Find where the given text appears and provide that cell's center as [x, y] coordinate. 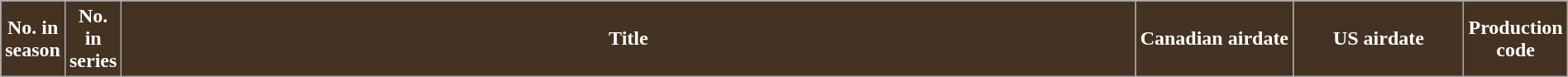
Canadian airdate [1214, 39]
Title [629, 39]
Production code [1515, 39]
US airdate [1379, 39]
No. inseason [33, 39]
No. inseries [93, 39]
